Find where the given text appears and provide that cell's center as (x, y) coordinate. 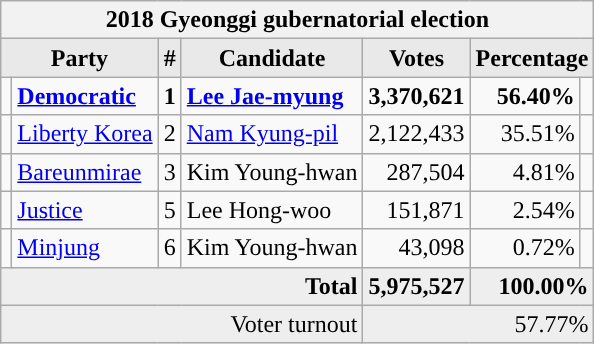
Votes (416, 58)
Candidate (272, 58)
Bareunmirae (85, 172)
2 (170, 134)
Percentage (532, 58)
4.81% (525, 172)
5,975,527 (416, 286)
Justice (85, 210)
35.51% (525, 134)
43,098 (416, 248)
3 (170, 172)
2018 Gyeonggi gubernatorial election (298, 20)
Lee Hong-woo (272, 210)
Voter turnout (182, 324)
6 (170, 248)
Minjung (85, 248)
2.54% (525, 210)
100.00% (532, 286)
2,122,433 (416, 134)
5 (170, 210)
0.72% (525, 248)
Liberty Korea (85, 134)
Total (182, 286)
# (170, 58)
Democratic (85, 96)
1 (170, 96)
Party (80, 58)
56.40% (525, 96)
57.77% (478, 324)
287,504 (416, 172)
3,370,621 (416, 96)
Lee Jae-myung (272, 96)
151,871 (416, 210)
Nam Kyung-pil (272, 134)
